Return (X, Y) of the center of cell containing provided text 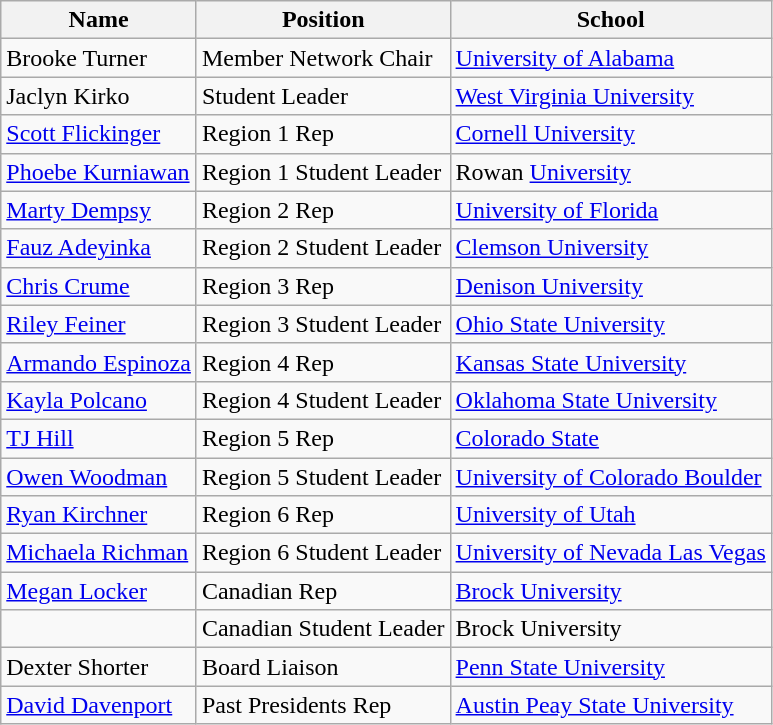
Ryan Kirchner (99, 515)
Scott Flickinger (99, 134)
Michaela Richman (99, 553)
Ohio State University (610, 324)
Region 6 Rep (323, 515)
Armando Espinoza (99, 362)
University of Utah (610, 515)
Denison University (610, 286)
Student Leader (323, 96)
Brooke Turner (99, 58)
Canadian Student Leader (323, 629)
Board Liaison (323, 667)
Region 1 Rep (323, 134)
Riley Feiner (99, 324)
Marty Dempsy (99, 210)
University of Colorado Boulder (610, 477)
Kayla Polcano (99, 400)
Region 2 Rep (323, 210)
Rowan University (610, 172)
Region 4 Student Leader (323, 400)
Penn State University (610, 667)
University of Nevada Las Vegas (610, 553)
Name (99, 20)
Austin Peay State University (610, 705)
School (610, 20)
Phoebe Kurniawan (99, 172)
Region 5 Rep (323, 438)
Fauz Adeyinka (99, 248)
Megan Locker (99, 591)
Region 3 Student Leader (323, 324)
Owen Woodman (99, 477)
West Virginia University (610, 96)
Chris Crume (99, 286)
Position (323, 20)
Kansas State University (610, 362)
Member Network Chair (323, 58)
Region 5 Student Leader (323, 477)
Jaclyn Kirko (99, 96)
University of Florida (610, 210)
Region 6 Student Leader (323, 553)
Past Presidents Rep (323, 705)
Colorado State (610, 438)
Canadian Rep (323, 591)
Region 4 Rep (323, 362)
Region 1 Student Leader (323, 172)
Dexter Shorter (99, 667)
Clemson University (610, 248)
David Davenport (99, 705)
University of Alabama (610, 58)
Oklahoma State University (610, 400)
Region 2 Student Leader (323, 248)
Cornell University (610, 134)
TJ Hill (99, 438)
Region 3 Rep (323, 286)
